From the cell containing the given text, extract its center point as [x, y] coordinate. 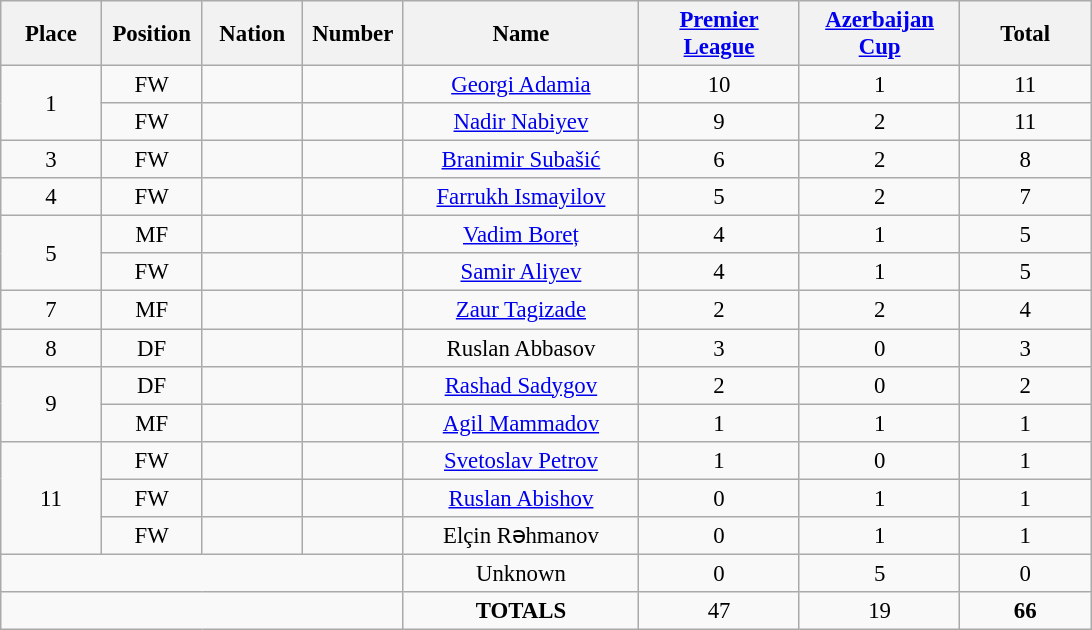
Rashad Sadygov [521, 385]
Name [521, 34]
Nadir Nabiyev [521, 122]
Samir Aliyev [521, 273]
Unknown [521, 573]
Vadim Boreț [521, 235]
Number [354, 34]
Branimir Subašić [521, 160]
47 [720, 611]
Agil Mammadov [521, 423]
66 [1026, 611]
Total [1026, 34]
Premier League [720, 34]
Georgi Adamia [521, 85]
Ruslan Abbasov [521, 348]
10 [720, 85]
19 [880, 611]
Nation [252, 34]
Elçin Rəhmanov [521, 536]
Farrukh Ismayilov [521, 197]
Svetoslav Petrov [521, 460]
Ruslan Abishov [521, 498]
Zaur Tagizade [521, 310]
TOTALS [521, 611]
Place [52, 34]
Position [152, 34]
Azerbaijan Cup [880, 34]
6 [720, 160]
